Provide the [x, y] coordinate of the cell's center where the given text is located.  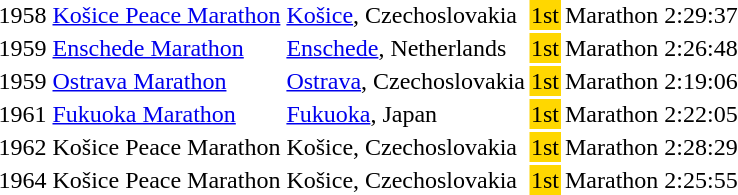
Enschede Marathon [166, 48]
Ostrava, Czechoslovakia [406, 81]
Fukuoka Marathon [166, 114]
Fukuoka, Japan [406, 114]
Ostrava Marathon [166, 81]
Enschede, Netherlands [406, 48]
